Pinpoint the cell where the given text exists, returning its (X, Y) midpoint coordinate. 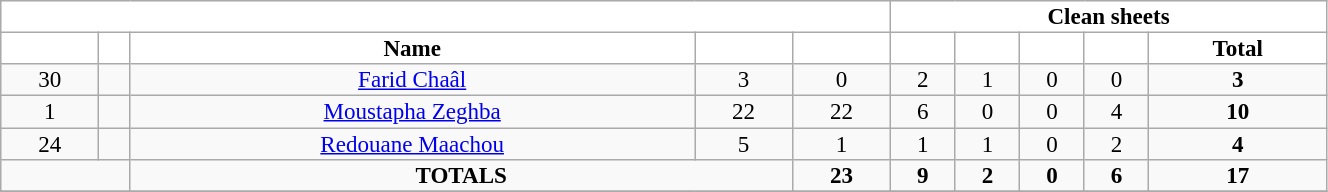
TOTALS (462, 176)
5 (744, 144)
10 (1238, 112)
9 (924, 176)
Redouane Maachou (412, 144)
Clean sheets (1109, 17)
24 (50, 144)
23 (842, 176)
17 (1238, 176)
Farid Chaâl (412, 80)
Name (412, 49)
Moustapha Zeghba (412, 112)
Total (1238, 49)
30 (50, 80)
